Output the (X, Y) coordinate of the center of the cell containing the given text.  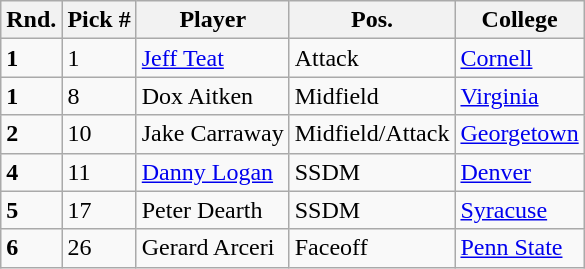
Georgetown (520, 134)
Virginia (520, 96)
Attack (372, 58)
4 (32, 172)
Midfield/Attack (372, 134)
5 (32, 210)
Player (212, 20)
Midfield (372, 96)
26 (99, 248)
6 (32, 248)
17 (99, 210)
Peter Dearth (212, 210)
Pick # (99, 20)
Cornell (520, 58)
Danny Logan (212, 172)
Penn State (520, 248)
8 (99, 96)
11 (99, 172)
2 (32, 134)
10 (99, 134)
Gerard Arceri (212, 248)
Jeff Teat (212, 58)
Rnd. (32, 20)
Faceoff (372, 248)
Syracuse (520, 210)
Jake Carraway (212, 134)
Pos. (372, 20)
Dox Aitken (212, 96)
College (520, 20)
Denver (520, 172)
